From the cell containing the given text, extract its center point as (x, y) coordinate. 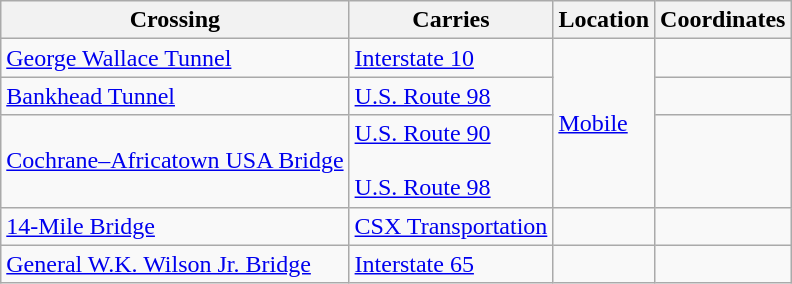
Bankhead Tunnel (175, 96)
U.S. Route 98 (451, 96)
Interstate 65 (451, 264)
U.S. Route 90 U.S. Route 98 (451, 161)
Coordinates (723, 20)
General W.K. Wilson Jr. Bridge (175, 264)
Crossing (175, 20)
14-Mile Bridge (175, 226)
Interstate 10 (451, 58)
Carries (451, 20)
Location (604, 20)
George Wallace Tunnel (175, 58)
Cochrane–Africatown USA Bridge (175, 161)
CSX Transportation (451, 226)
Mobile (604, 123)
